Locate the cell with the specified text and output its [X, Y] center coordinate. 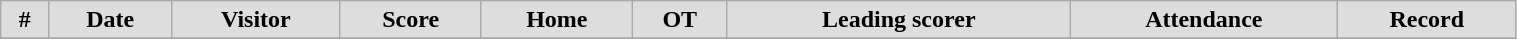
Record [1426, 20]
Date [110, 20]
Home [556, 20]
OT [680, 20]
Leading scorer [898, 20]
Visitor [256, 20]
# [25, 20]
Score [410, 20]
Attendance [1204, 20]
